From the cell containing the given text, extract its center point as [X, Y] coordinate. 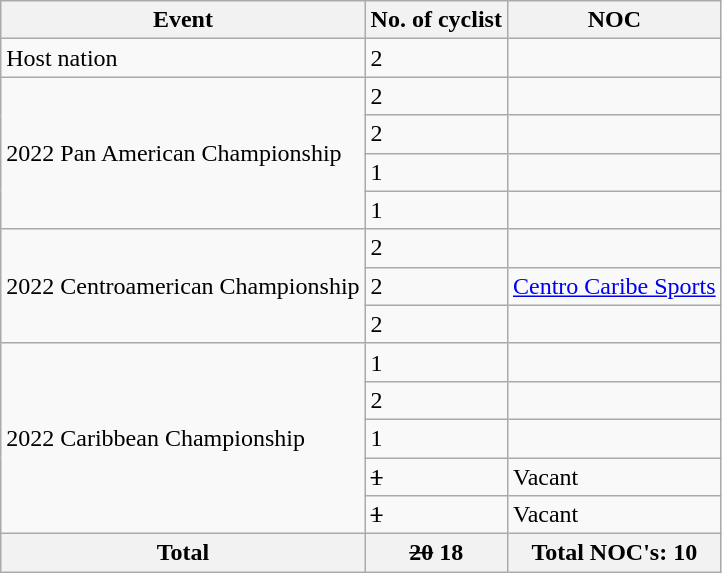
Total [183, 553]
Total NOC's: 10 [614, 553]
2022 Pan American Championship [183, 153]
No. of cyclist [436, 20]
2022 Caribbean Championship [183, 438]
Centro Caribe Sports [614, 286]
2022 Centroamerican Championship [183, 286]
Event [183, 20]
Host nation [183, 58]
20 18 [436, 553]
NOC [614, 20]
